Scan for the cell matching the given text and deliver its (X, Y) coordinate at center. 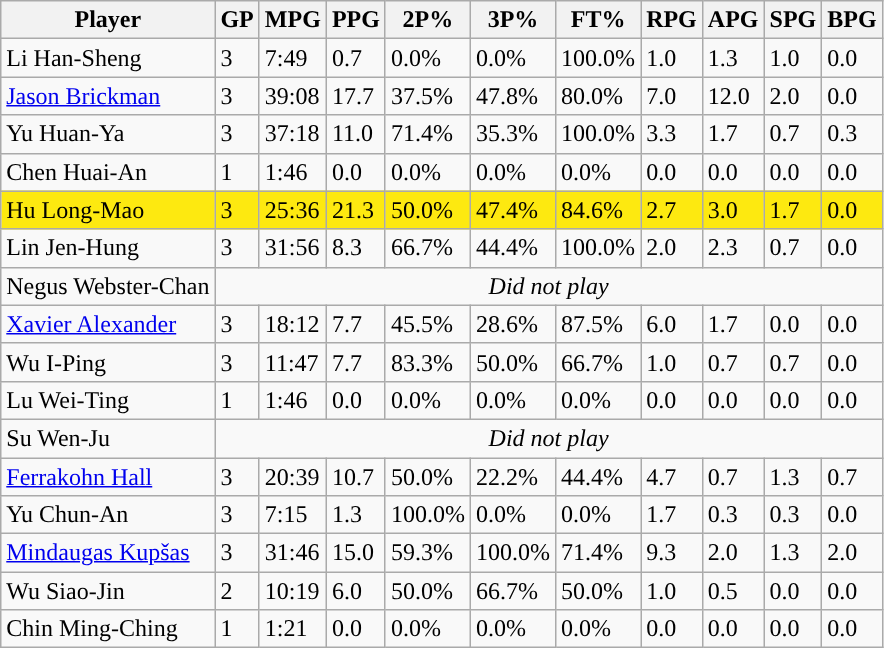
12.0 (733, 96)
17.7 (356, 96)
0.5 (733, 591)
11.0 (356, 134)
7.0 (672, 96)
Lu Wei-Ting (108, 400)
35.3% (512, 134)
3P% (512, 20)
Wu Siao-Jin (108, 591)
1:21 (292, 629)
59.3% (428, 553)
31:56 (292, 248)
Li Han-Sheng (108, 58)
RPG (672, 20)
Lin Jen-Hung (108, 248)
Hu Long-Mao (108, 210)
Player (108, 20)
Chin Ming-Ching (108, 629)
Negus Webster-Chan (108, 286)
80.0% (598, 96)
84.6% (598, 210)
Chen Huai-An (108, 172)
21.3 (356, 210)
31:46 (292, 553)
10:19 (292, 591)
2.3 (733, 248)
37:18 (292, 134)
87.5% (598, 324)
10.7 (356, 477)
Yu Chun-An (108, 515)
37.5% (428, 96)
11:47 (292, 362)
7:15 (292, 515)
Wu I-Ping (108, 362)
8.3 (356, 248)
22.2% (512, 477)
18:12 (292, 324)
83.3% (428, 362)
Ferrakohn Hall (108, 477)
3.0 (733, 210)
20:39 (292, 477)
Yu Huan-Ya (108, 134)
2 (237, 591)
39:08 (292, 96)
7:49 (292, 58)
Xavier Alexander (108, 324)
2.7 (672, 210)
15.0 (356, 553)
BPG (852, 20)
47.8% (512, 96)
Su Wen-Ju (108, 438)
Jason Brickman (108, 96)
SPG (793, 20)
4.7 (672, 477)
9.3 (672, 553)
FT% (598, 20)
2P% (428, 20)
GP (237, 20)
APG (733, 20)
47.4% (512, 210)
45.5% (428, 324)
PPG (356, 20)
MPG (292, 20)
Mindaugas Kupšas (108, 553)
25:36 (292, 210)
28.6% (512, 324)
3.3 (672, 134)
